Return [x, y] of the center of cell containing provided text 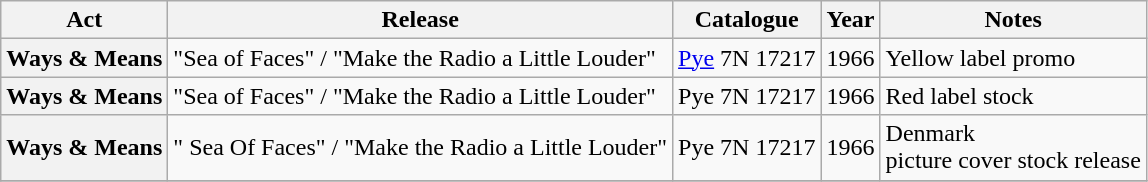
Yellow label promo [1013, 58]
Year [850, 20]
Denmarkpicture cover stock release [1013, 148]
Red label stock [1013, 96]
Release [420, 20]
Notes [1013, 20]
Act [84, 20]
" Sea Of Faces" / "Make the Radio a Little Louder" [420, 148]
Catalogue [747, 20]
